Provide the [x, y] coordinate of the cell's center where the given text is located.  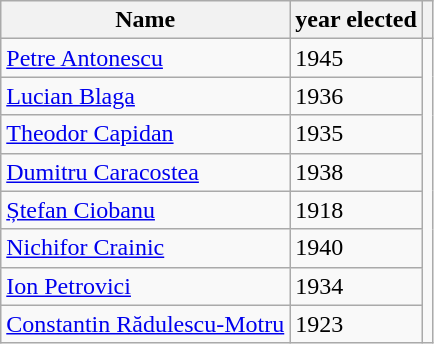
1936 [356, 96]
Theodor Capidan [146, 134]
1938 [356, 172]
Dumitru Caracostea [146, 172]
1935 [356, 134]
year elected [356, 20]
Ion Petrovici [146, 286]
Nichifor Crainic [146, 248]
Ștefan Ciobanu [146, 210]
Petre Antonescu [146, 58]
Lucian Blaga [146, 96]
Name [146, 20]
1923 [356, 324]
1918 [356, 210]
1934 [356, 286]
1940 [356, 248]
1945 [356, 58]
Constantin Rădulescu-Motru [146, 324]
